Return the [x, y] coordinate for the center point of the cell that contains the specified text.  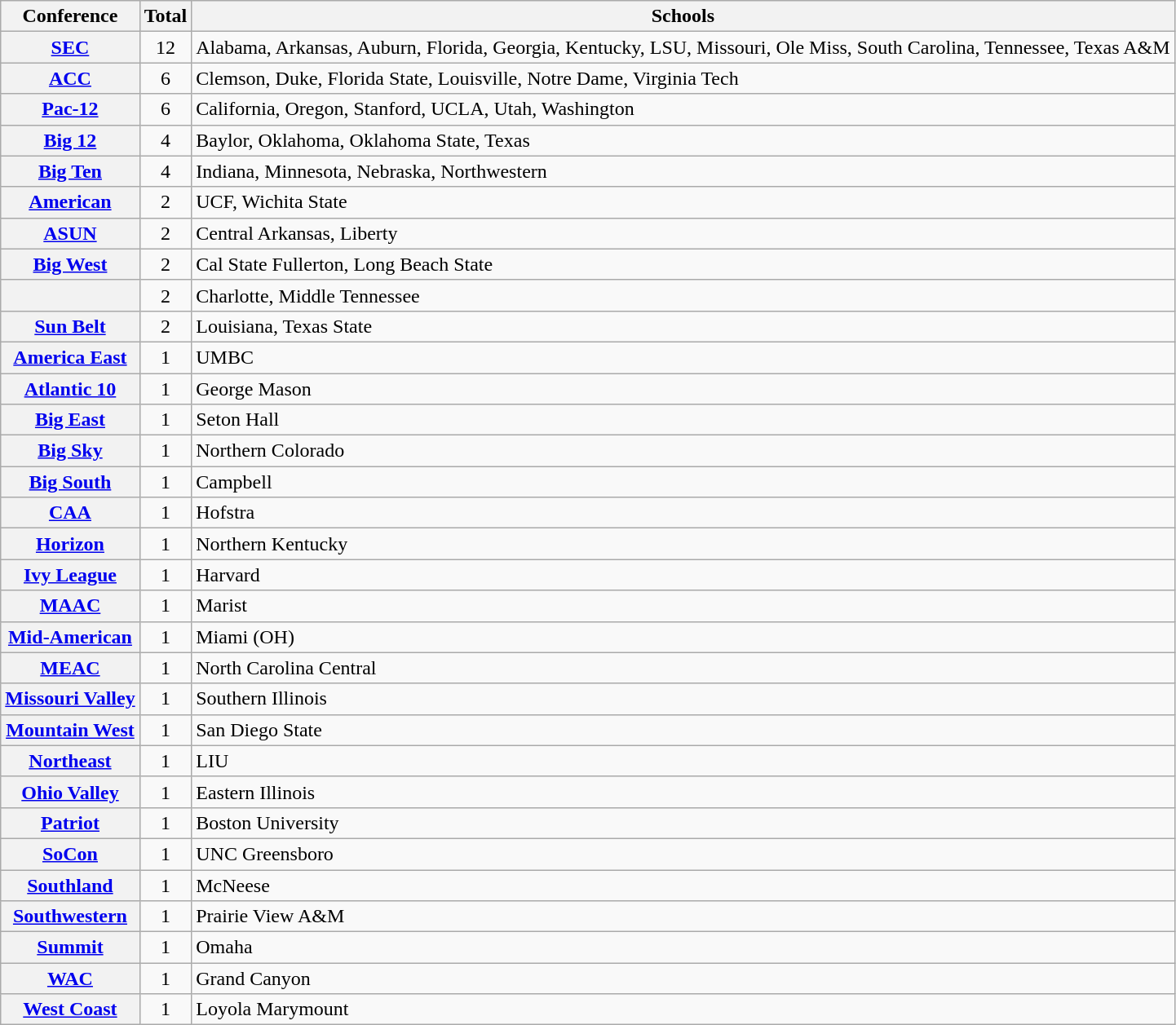
West Coast [70, 1010]
Summit [70, 948]
Charlotte, Middle Tennessee [683, 295]
Southern Illinois [683, 699]
Marist [683, 606]
Hofstra [683, 513]
SoCon [70, 854]
San Diego State [683, 730]
Baylor, Oklahoma, Oklahoma State, Texas [683, 140]
UMBC [683, 357]
Big East [70, 420]
Seton Hall [683, 420]
Miami (OH) [683, 637]
Pac-12 [70, 109]
Conference [70, 16]
Total [166, 16]
America East [70, 357]
Ohio Valley [70, 792]
Big Sky [70, 451]
Southland [70, 885]
California, Oregon, Stanford, UCLA, Utah, Washington [683, 109]
SEC [70, 47]
Patriot [70, 823]
North Carolina Central [683, 668]
ACC [70, 78]
Sun Belt [70, 326]
WAC [70, 979]
Cal State Fullerton, Long Beach State [683, 264]
Alabama, Arkansas, Auburn, Florida, Georgia, Kentucky, LSU, Missouri, Ole Miss, South Carolina, Tennessee, Texas A&M [683, 47]
McNeese [683, 885]
MAAC [70, 606]
Clemson, Duke, Florida State, Louisville, Notre Dame, Virginia Tech [683, 78]
Missouri Valley [70, 699]
Loyola Marymount [683, 1010]
Northern Colorado [683, 451]
UCF, Wichita State [683, 202]
Ivy League [70, 575]
UNC Greensboro [683, 854]
Northern Kentucky [683, 544]
CAA [70, 513]
LIU [683, 761]
Northeast [70, 761]
Grand Canyon [683, 979]
Mountain West [70, 730]
Horizon [70, 544]
George Mason [683, 389]
ASUN [70, 233]
Prairie View A&M [683, 917]
Eastern Illinois [683, 792]
Boston University [683, 823]
American [70, 202]
Big 12 [70, 140]
Schools [683, 16]
Big South [70, 482]
Omaha [683, 948]
Central Arkansas, Liberty [683, 233]
Atlantic 10 [70, 389]
Big Ten [70, 171]
Louisiana, Texas State [683, 326]
Indiana, Minnesota, Nebraska, Northwestern [683, 171]
Southwestern [70, 917]
Campbell [683, 482]
Harvard [683, 575]
12 [166, 47]
Mid-American [70, 637]
Big West [70, 264]
MEAC [70, 668]
